Pinpoint the cell where the given text exists, returning its (x, y) midpoint coordinate. 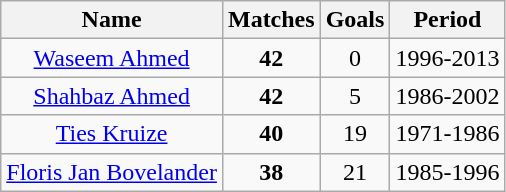
38 (271, 172)
Name (112, 20)
1986-2002 (448, 96)
Matches (271, 20)
Period (448, 20)
1971-1986 (448, 134)
5 (355, 96)
21 (355, 172)
Ties Kruize (112, 134)
Goals (355, 20)
19 (355, 134)
1996-2013 (448, 58)
0 (355, 58)
Shahbaz Ahmed (112, 96)
40 (271, 134)
Waseem Ahmed (112, 58)
Floris Jan Bovelander (112, 172)
1985-1996 (448, 172)
